Scan for the cell matching the given text and deliver its (x, y) coordinate at center. 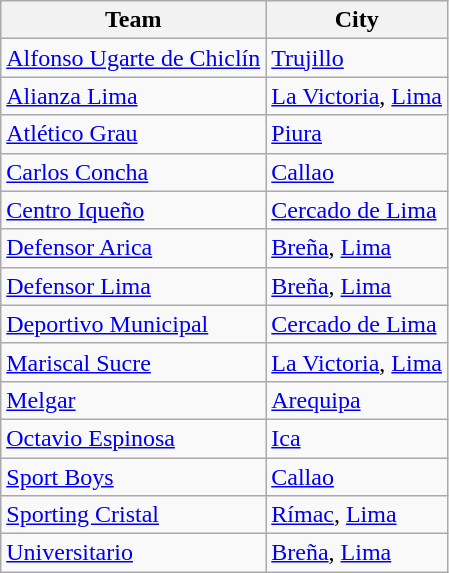
Octavio Espinosa (134, 438)
Trujillo (357, 58)
Alfonso Ugarte de Chiclín (134, 58)
Rímac, Lima (357, 515)
Arequipa (357, 400)
City (357, 20)
Mariscal Sucre (134, 362)
Piura (357, 134)
Deportivo Municipal (134, 324)
Alianza Lima (134, 96)
Carlos Concha (134, 172)
Defensor Arica (134, 248)
Centro Iqueño (134, 210)
Melgar (134, 400)
Atlético Grau (134, 134)
Sport Boys (134, 477)
Team (134, 20)
Sporting Cristal (134, 515)
Defensor Lima (134, 286)
Universitario (134, 553)
Ica (357, 438)
